Extract the (X, Y) coordinate from the center of the cell holding the provided text.  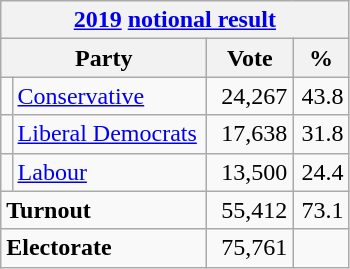
24.4 (321, 172)
Vote (250, 58)
73.1 (321, 210)
Conservative (110, 96)
24,267 (250, 96)
43.8 (321, 96)
Liberal Democrats (110, 134)
75,761 (250, 248)
Electorate (104, 248)
2019 notional result (175, 20)
13,500 (250, 172)
% (321, 58)
31.8 (321, 134)
17,638 (250, 134)
Turnout (104, 210)
Party (104, 58)
55,412 (250, 210)
Labour (110, 172)
